Provide the (X, Y) coordinate of the cell's center where the given text is located.  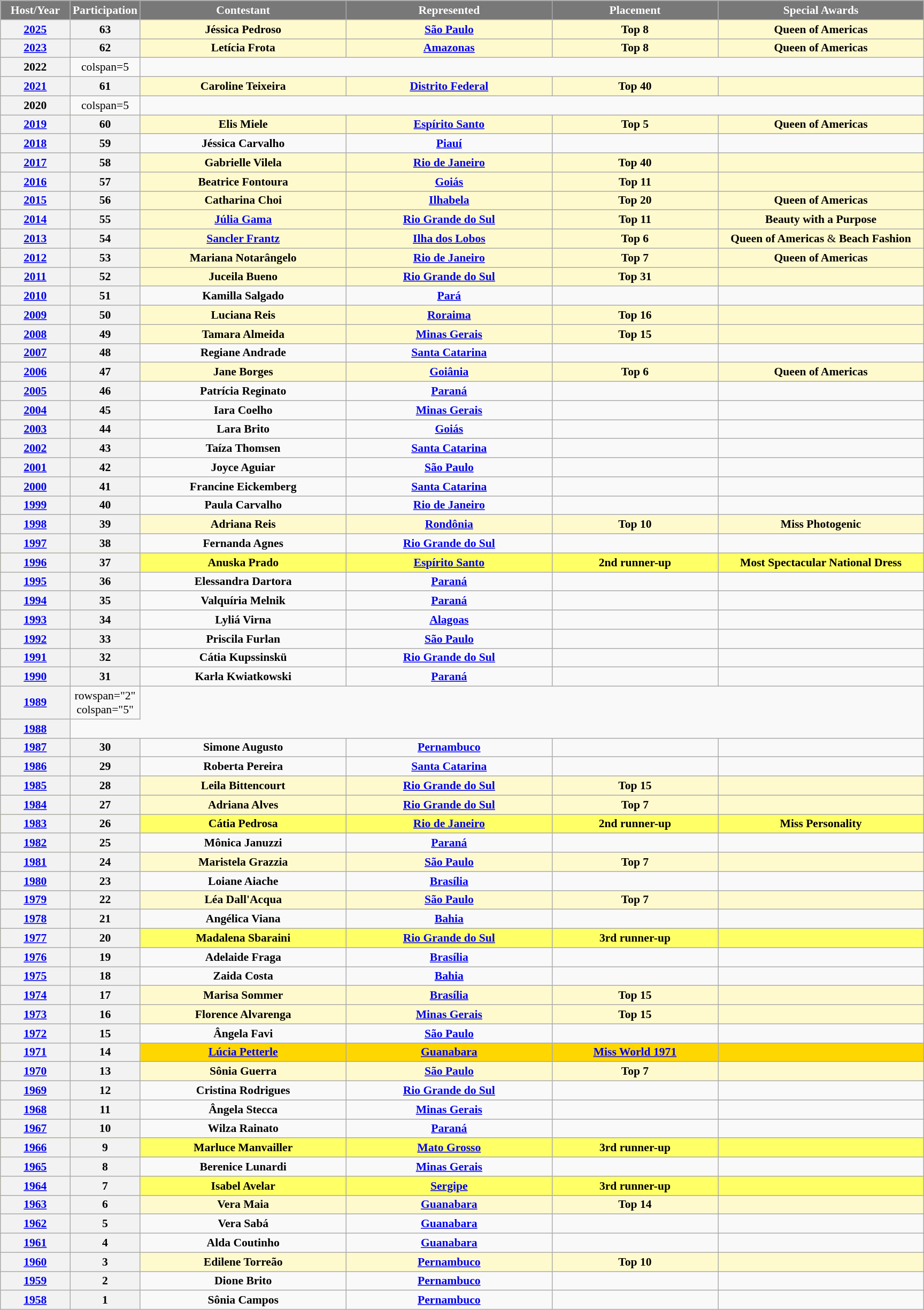
Alda Coutinho (243, 1243)
Catharina Choi (243, 201)
Kamilla Salgado (243, 296)
Special Awards (820, 10)
Distrito Federal (449, 87)
1965 (35, 1167)
1999 (35, 505)
2014 (35, 220)
Jane Borges (243, 372)
2009 (35, 315)
1985 (35, 786)
17 (105, 996)
25 (105, 843)
1993 (35, 620)
Lyliá Virna (243, 620)
63 (105, 29)
55 (105, 220)
Elis Miele (243, 125)
Edilene Torreão (243, 1262)
Paula Carvalho (243, 505)
35 (105, 601)
Marisa Sommer (243, 996)
Alagoas (449, 620)
2006 (35, 372)
24 (105, 862)
57 (105, 182)
Top 31 (635, 277)
2015 (35, 201)
Queen of Americas & Beach Fashion (820, 239)
Ilha dos Lobos (449, 239)
Sergipe (449, 1186)
Juceila Bueno (243, 277)
1967 (35, 1129)
11 (105, 1109)
1964 (35, 1186)
2013 (35, 239)
2007 (35, 353)
33 (105, 639)
Piauí (449, 144)
Mariana Notarângelo (243, 258)
Léa Dall'Acqua (243, 900)
Host/Year (35, 10)
32 (105, 658)
2021 (35, 87)
7 (105, 1186)
Pará (449, 296)
1979 (35, 900)
Gabrielle Vilela (243, 163)
Dione Brito (243, 1281)
1970 (35, 1072)
Adriana Alves (243, 805)
Vera Sabá (243, 1224)
Caroline Teixeira (243, 87)
Top 5 (635, 125)
27 (105, 805)
26 (105, 824)
1992 (35, 639)
52 (105, 277)
2023 (35, 48)
44 (105, 429)
1978 (35, 919)
30 (105, 748)
10 (105, 1129)
Sônia Guerra (243, 1072)
46 (105, 391)
1960 (35, 1262)
8 (105, 1167)
2004 (35, 410)
2011 (35, 277)
Priscila Furlan (243, 639)
Lara Brito (243, 429)
Amazonas (449, 48)
Berenice Lunardi (243, 1167)
Cátia Kupssinskü (243, 658)
1959 (35, 1281)
1996 (35, 562)
59 (105, 144)
Roraima (449, 315)
3 (105, 1262)
40 (105, 505)
Miss World 1971 (635, 1052)
2022 (35, 67)
Placement (635, 10)
Luciana Reis (243, 315)
Sônia Campos (243, 1300)
2016 (35, 182)
Mato Grosso (449, 1148)
Participation (105, 10)
Ângela Favi (243, 1034)
16 (105, 1014)
Ilhabela (449, 201)
Karla Kwiatkowski (243, 677)
Valquíria Melnik (243, 601)
Wilza Rainato (243, 1129)
Zaida Costa (243, 976)
Júlia Gama (243, 220)
Regiane Andrade (243, 353)
Angélica Viana (243, 919)
2000 (35, 487)
Fernanda Agnes (243, 544)
47 (105, 372)
58 (105, 163)
2002 (35, 449)
Jéssica Carvalho (243, 144)
Miss Photogenic (820, 525)
1962 (35, 1224)
28 (105, 786)
Iara Coelho (243, 410)
Beauty with a Purpose (820, 220)
1991 (35, 658)
34 (105, 620)
1995 (35, 582)
18 (105, 976)
41 (105, 487)
19 (105, 957)
Ângela Stecca (243, 1109)
1972 (35, 1034)
1977 (35, 938)
42 (105, 467)
Cristina Rodrigues (243, 1091)
Letícia Frota (243, 48)
Contestant (243, 10)
48 (105, 353)
21 (105, 919)
56 (105, 201)
Madalena Sbaraini (243, 938)
43 (105, 449)
1984 (35, 805)
Lúcia Petterle (243, 1052)
39 (105, 525)
Taíza Thomsen (243, 449)
1990 (35, 677)
13 (105, 1072)
12 (105, 1091)
1958 (35, 1300)
20 (105, 938)
Leila Bittencourt (243, 786)
2005 (35, 391)
Adriana Reis (243, 525)
1988 (35, 729)
6 (105, 1205)
38 (105, 544)
2008 (35, 334)
61 (105, 87)
62 (105, 48)
Simone Augusto (243, 748)
Top 16 (635, 315)
1998 (35, 525)
45 (105, 410)
Joyce Aguiar (243, 467)
53 (105, 258)
Miss Personality (820, 824)
49 (105, 334)
4 (105, 1243)
51 (105, 296)
1971 (35, 1052)
2010 (35, 296)
Tamara Almeida (243, 334)
2018 (35, 144)
Cátia Pedrosa (243, 824)
1974 (35, 996)
2001 (35, 467)
1980 (35, 881)
Elessandra Dartora (243, 582)
1966 (35, 1148)
Top 14 (635, 1205)
1987 (35, 748)
54 (105, 239)
5 (105, 1224)
2012 (35, 258)
Beatrice Fontoura (243, 182)
Maristela Grazzia (243, 862)
1975 (35, 976)
23 (105, 881)
rowspan="2" colspan="5" (105, 703)
1989 (35, 703)
2019 (35, 125)
1982 (35, 843)
22 (105, 900)
2020 (35, 105)
1973 (35, 1014)
1981 (35, 862)
29 (105, 767)
Marluce Manvailler (243, 1148)
2025 (35, 29)
1 (105, 1300)
60 (105, 125)
Top 20 (635, 201)
1968 (35, 1109)
37 (105, 562)
1986 (35, 767)
1983 (35, 824)
15 (105, 1034)
Roberta Pereira (243, 767)
Sancler Frantz (243, 239)
1961 (35, 1243)
2017 (35, 163)
1976 (35, 957)
Patrícia Reginato (243, 391)
Isabel Avelar (243, 1186)
Most Spectacular National Dress (820, 562)
2 (105, 1281)
1963 (35, 1205)
9 (105, 1148)
Rondônia (449, 525)
36 (105, 582)
1969 (35, 1091)
Adelaide Fraga (243, 957)
Vera Maia (243, 1205)
2003 (35, 429)
Goiânia (449, 372)
14 (105, 1052)
Jéssica Pedroso (243, 29)
Anuska Prado (243, 562)
Francine Eickemberg (243, 487)
Mônica Januzzi (243, 843)
1997 (35, 544)
1994 (35, 601)
Florence Alvarenga (243, 1014)
Represented (449, 10)
50 (105, 315)
Loiane Aiache (243, 881)
31 (105, 677)
